For the text-containing cell, return its midpoint in [x, y] coordinate format. 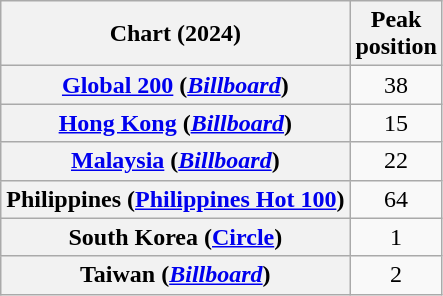
Peakposition [396, 34]
64 [396, 199]
Malaysia (Billboard) [176, 161]
South Korea (Circle) [176, 237]
1 [396, 237]
38 [396, 85]
Hong Kong (Billboard) [176, 123]
2 [396, 275]
Taiwan (Billboard) [176, 275]
22 [396, 161]
Global 200 (Billboard) [176, 85]
Philippines (Philippines Hot 100) [176, 199]
Chart (2024) [176, 34]
15 [396, 123]
